Provide the [x, y] coordinate of the cell's center where the given text is located.  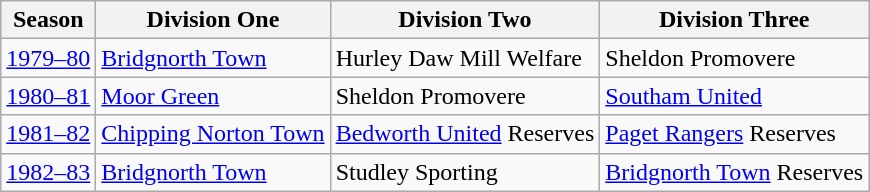
Division Three [734, 20]
1980–81 [48, 96]
Studley Sporting [465, 172]
Division One [213, 20]
Southam United [734, 96]
1979–80 [48, 58]
Bedworth United Reserves [465, 134]
Chipping Norton Town [213, 134]
Season [48, 20]
Moor Green [213, 96]
Bridgnorth Town Reserves [734, 172]
Paget Rangers Reserves [734, 134]
Division Two [465, 20]
Hurley Daw Mill Welfare [465, 58]
1981–82 [48, 134]
1982–83 [48, 172]
